For the text-containing cell, return its midpoint in [x, y] coordinate format. 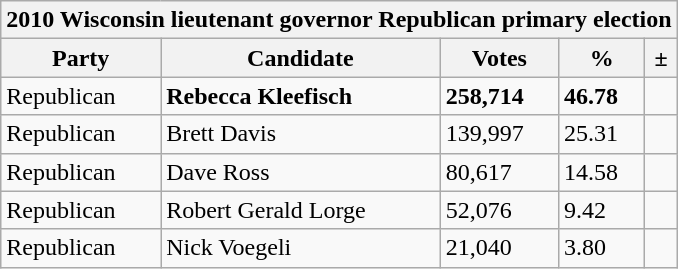
Robert Gerald Lorge [301, 210]
Rebecca Kleefisch [301, 96]
2010 Wisconsin lieutenant governor Republican primary election [339, 20]
46.78 [602, 96]
Brett Davis [301, 134]
52,076 [499, 210]
258,714 [499, 96]
3.80 [602, 248]
139,997 [499, 134]
80,617 [499, 172]
25.31 [602, 134]
± [661, 58]
14.58 [602, 172]
% [602, 58]
Candidate [301, 58]
9.42 [602, 210]
21,040 [499, 248]
Party [81, 58]
Nick Voegeli [301, 248]
Votes [499, 58]
Dave Ross [301, 172]
